Capture the cell that displays the provided text and extract its (x, y) central coordinate. 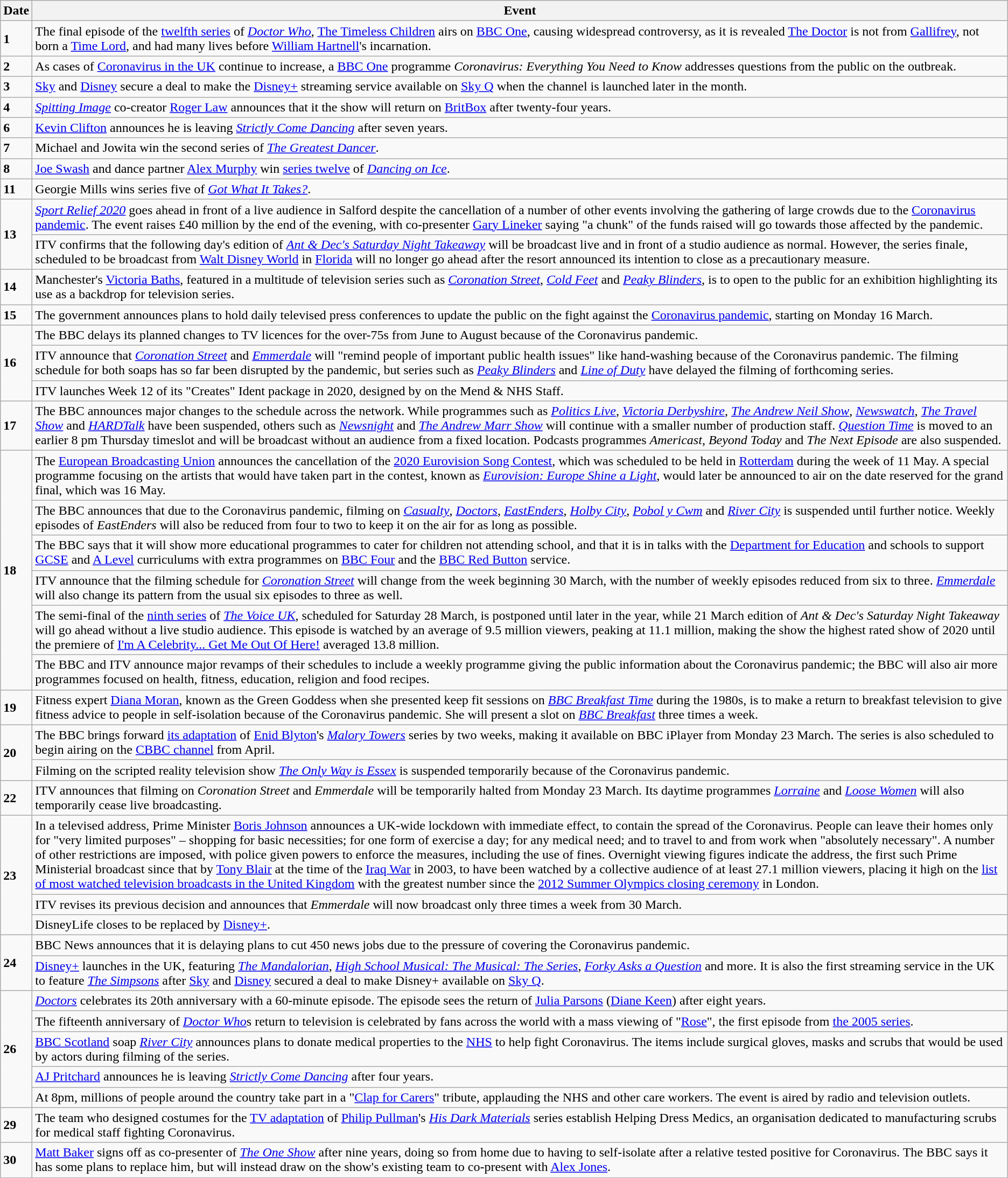
1 (16, 39)
22 (16, 798)
26 (16, 1049)
20 (16, 753)
Event (520, 11)
Doctors celebrates its 20th anniversary with a 60-minute episode. The episode sees the return of Julia Parsons (Diane Keen) after eight years. (520, 1001)
ITV launches Week 12 of its "Creates" Ident package in 2020, designed by on the Mend & NHS Staff. (520, 391)
23 (16, 875)
24 (16, 963)
Spitting Image co-creator Roger Law announces that it the show will return on BritBox after twenty-four years. (520, 107)
4 (16, 107)
15 (16, 315)
7 (16, 148)
29 (16, 1125)
16 (16, 363)
AJ Pritchard announces he is leaving Strictly Come Dancing after four years. (520, 1077)
11 (16, 189)
14 (16, 286)
6 (16, 128)
Joe Swash and dance partner Alex Murphy win series twelve of Dancing on Ice. (520, 169)
ITV revises its previous decision and announces that Emmerdale will now broadcast only three times a week from 30 March. (520, 904)
Sky and Disney secure a deal to make the Disney+ streaming service available on Sky Q when the channel is launched later in the month. (520, 87)
Michael and Jowita win the second series of The Greatest Dancer. (520, 148)
17 (16, 426)
Georgie Mills wins series five of Got What It Takes?. (520, 189)
The BBC delays its planned changes to TV licences for the over-75s from June to August because of the Coronavirus pandemic. (520, 335)
Filming on the scripted reality television show The Only Way is Essex is suspended temporarily because of the Coronavirus pandemic. (520, 770)
18 (16, 570)
19 (16, 707)
Kevin Clifton announces he is leaving Strictly Come Dancing after seven years. (520, 128)
3 (16, 87)
8 (16, 169)
Date (16, 11)
DisneyLife closes to be replaced by Disney+. (520, 925)
BBC News announces that it is delaying plans to cut 450 news jobs due to the pressure of covering the Coronavirus pandemic. (520, 945)
30 (16, 1160)
2 (16, 66)
13 (16, 234)
